Determine the (x, y) coordinate at the center of the cell enclosing the given text.  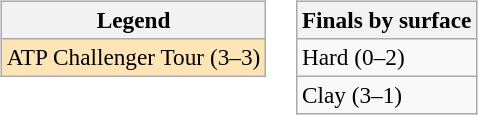
Clay (3–1) (387, 95)
Hard (0–2) (387, 57)
Finals by surface (387, 20)
ATP Challenger Tour (3–3) (133, 57)
Legend (133, 20)
